Return (X, Y) of the center of cell containing provided text 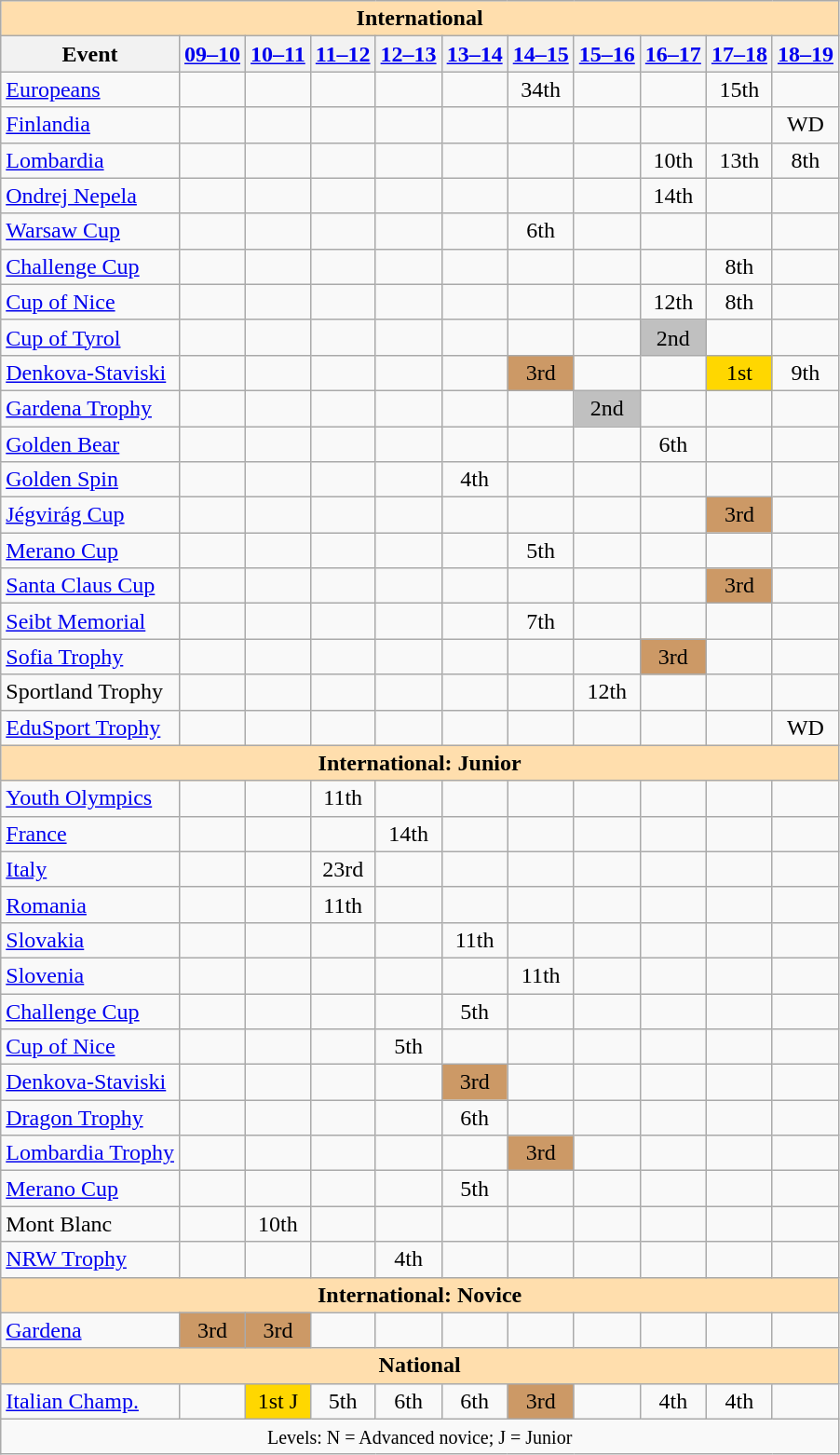
Gardena (90, 1330)
18–19 (805, 54)
Dragon Trophy (90, 1118)
National (420, 1366)
Europeans (90, 89)
International (420, 19)
Gardena Trophy (90, 408)
Slovakia (90, 940)
23rd (343, 869)
7th (540, 621)
Mont Blanc (90, 1224)
34th (540, 89)
Seibt Memorial (90, 621)
1st (739, 373)
International: Novice (420, 1295)
Sofia Trophy (90, 657)
13–14 (475, 54)
1st J (278, 1401)
Italian Champ. (90, 1401)
Golden Bear (90, 444)
15–16 (607, 54)
Finlandia (90, 125)
International: Junior (420, 763)
France (90, 834)
Golden Spin (90, 480)
Ondrej Nepela (90, 196)
Levels: N = Advanced novice; J = Junior (420, 1436)
Event (90, 54)
Santa Claus Cup (90, 586)
Jégvirág Cup (90, 515)
Italy (90, 869)
13th (739, 160)
Warsaw Cup (90, 231)
NRW Trophy (90, 1259)
12–13 (408, 54)
Lombardia (90, 160)
9th (805, 373)
Slovenia (90, 975)
Lombardia Trophy (90, 1153)
17–18 (739, 54)
10–11 (278, 54)
Romania (90, 904)
14–15 (540, 54)
Cup of Tyrol (90, 337)
Youth Olympics (90, 798)
Sportland Trophy (90, 692)
09–10 (212, 54)
11–12 (343, 54)
16–17 (672, 54)
15th (739, 89)
EduSport Trophy (90, 727)
